Return [X, Y] of the center of cell containing provided text 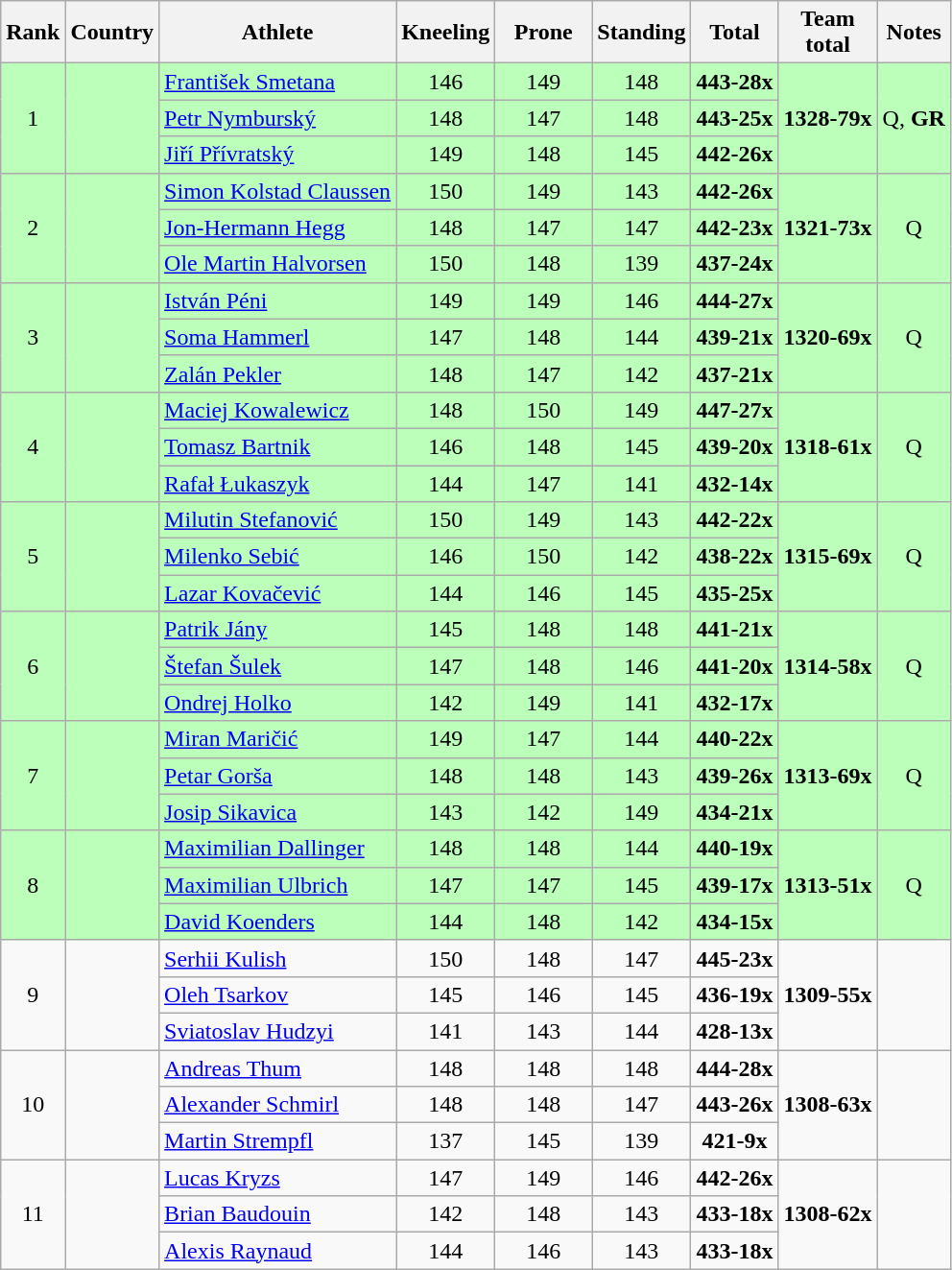
2 [33, 228]
1320-69x [827, 337]
421-9x [735, 1141]
Teamtotal [827, 33]
436-19x [735, 994]
Štefan Šulek [278, 666]
Andreas Thum [278, 1068]
Rank [33, 33]
Milenko Sebić [278, 557]
David Koenders [278, 922]
Country [112, 33]
7 [33, 776]
1318-61x [827, 446]
Brian Baudouin [278, 1214]
Maximilian Ulbrich [278, 885]
1315-69x [827, 557]
443-28x [735, 82]
Kneeling [445, 33]
Athlete [278, 33]
Miran Maričić [278, 739]
432-17x [735, 703]
Josip Sikavica [278, 812]
Maciej Kowalewicz [278, 410]
Jiří Přívratský [278, 155]
8 [33, 885]
437-24x [735, 264]
Oleh Tsarkov [278, 994]
441-20x [735, 666]
434-21x [735, 812]
1313-51x [827, 885]
Soma Hammerl [278, 337]
432-14x [735, 483]
5 [33, 557]
Patrik Jány [278, 630]
1321-73x [827, 228]
Ondrej Holko [278, 703]
442-23x [735, 228]
Lucas Kryzs [278, 1178]
439-21x [735, 337]
Total [735, 33]
442-22x [735, 520]
10 [33, 1105]
1313-69x [827, 776]
137 [445, 1141]
Maximilian Dallinger [278, 849]
Alexander Schmirl [278, 1105]
445-23x [735, 958]
444-28x [735, 1068]
440-22x [735, 739]
3 [33, 337]
434-15x [735, 922]
Petr Nymburský [278, 118]
9 [33, 994]
Martin Strempfl [278, 1141]
Zalán Pekler [278, 373]
Ole Martin Halvorsen [278, 264]
440-19x [735, 849]
11 [33, 1214]
István Péni [278, 300]
Sviatoslav Hudzyi [278, 1031]
1308-62x [827, 1214]
Tomasz Bartnik [278, 446]
Lazar Kovačević [278, 593]
Alexis Raynaud [278, 1251]
1 [33, 118]
441-21x [735, 630]
443-25x [735, 118]
439-20x [735, 446]
Prone [543, 33]
Jon-Hermann Hegg [278, 228]
1314-58x [827, 666]
Simon Kolstad Claussen [278, 191]
6 [33, 666]
Standing [641, 33]
439-17x [735, 885]
447-27x [735, 410]
František Smetana [278, 82]
1308-63x [827, 1105]
Rafał Łukaszyk [278, 483]
Serhii Kulish [278, 958]
438-22x [735, 557]
1328-79x [827, 118]
1309-55x [827, 994]
444-27x [735, 300]
Petar Gorša [278, 776]
437-21x [735, 373]
439-26x [735, 776]
435-25x [735, 593]
428-13x [735, 1031]
443-26x [735, 1105]
Q, GR [914, 118]
4 [33, 446]
Notes [914, 33]
Milutin Stefanović [278, 520]
